Return the [X, Y] coordinate for the center point of the cell that contains the specified text.  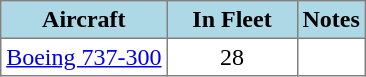
28 [232, 57]
Boeing 737-300 [84, 57]
In Fleet [232, 20]
Aircraft [84, 20]
Notes [331, 20]
